Locate the cell with the specified text and output its (x, y) center coordinate. 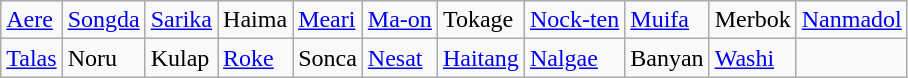
Sonca (328, 58)
Merbok (752, 20)
Nanmadol (852, 20)
Songda (104, 20)
Muifa (667, 20)
Tokage (480, 20)
Washi (752, 58)
Banyan (667, 58)
Noru (104, 58)
Haima (256, 20)
Meari (328, 20)
Nock-ten (574, 20)
Ma-on (400, 20)
Nesat (400, 58)
Kulap (181, 58)
Nalgae (574, 58)
Roke (256, 58)
Haitang (480, 58)
Sarika (181, 20)
Talas (32, 58)
Aere (32, 20)
